Return the [x, y] coordinate for the center point of the cell that contains the specified text.  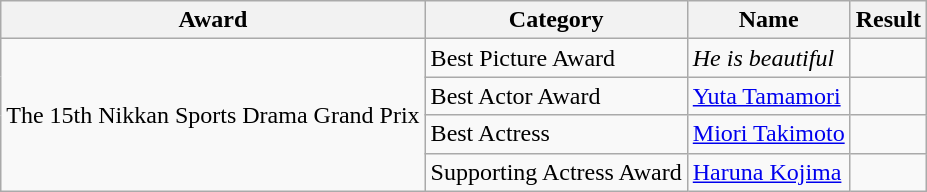
Supporting Actress Award [556, 172]
Category [556, 20]
Miori Takimoto [768, 134]
Yuta Tamamori [768, 96]
He is beautiful [768, 58]
Best Actress [556, 134]
Name [768, 20]
Best Picture Award [556, 58]
Result [888, 20]
Best Actor Award [556, 96]
Award [213, 20]
Haruna Kojima [768, 172]
The 15th Nikkan Sports Drama Grand Prix [213, 115]
